Output the [x, y] coordinate of the center of the cell containing the given text.  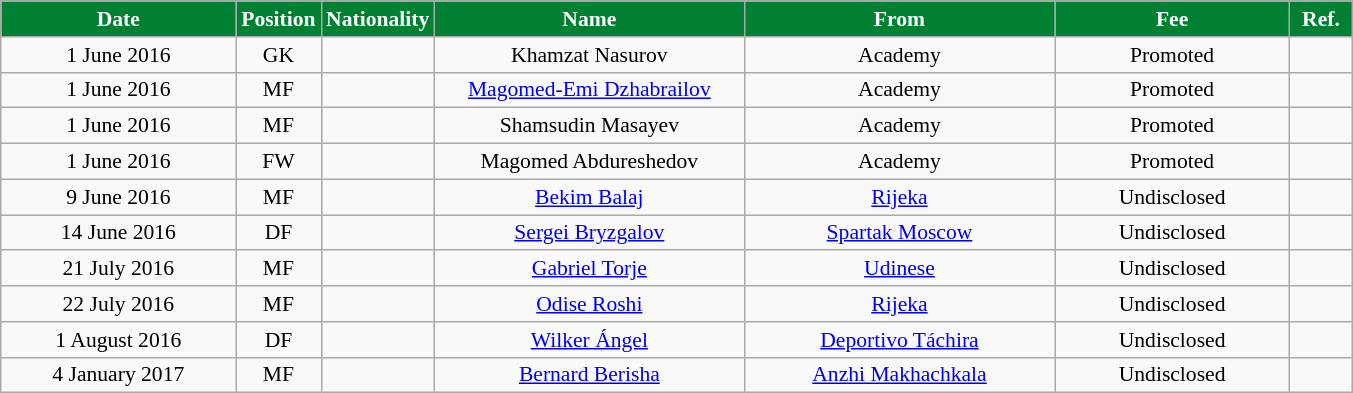
GK [278, 55]
Khamzat Nasurov [589, 55]
Ref. [1322, 19]
Spartak Moscow [899, 233]
1 August 2016 [118, 340]
Fee [1172, 19]
Udinese [899, 269]
Odise Roshi [589, 304]
Shamsudin Masayev [589, 126]
9 June 2016 [118, 197]
From [899, 19]
Anzhi Makhachkala [899, 375]
21 July 2016 [118, 269]
Position [278, 19]
22 July 2016 [118, 304]
14 June 2016 [118, 233]
Magomed-Emi Dzhabrailov [589, 90]
FW [278, 162]
Nationality [378, 19]
Deportivo Táchira [899, 340]
Name [589, 19]
Bernard Berisha [589, 375]
Wilker Ángel [589, 340]
Bekim Balaj [589, 197]
Magomed Abdureshedov [589, 162]
4 January 2017 [118, 375]
Date [118, 19]
Sergei Bryzgalov [589, 233]
Gabriel Torje [589, 269]
